Output the [x, y] coordinate of the center of the cell containing the given text.  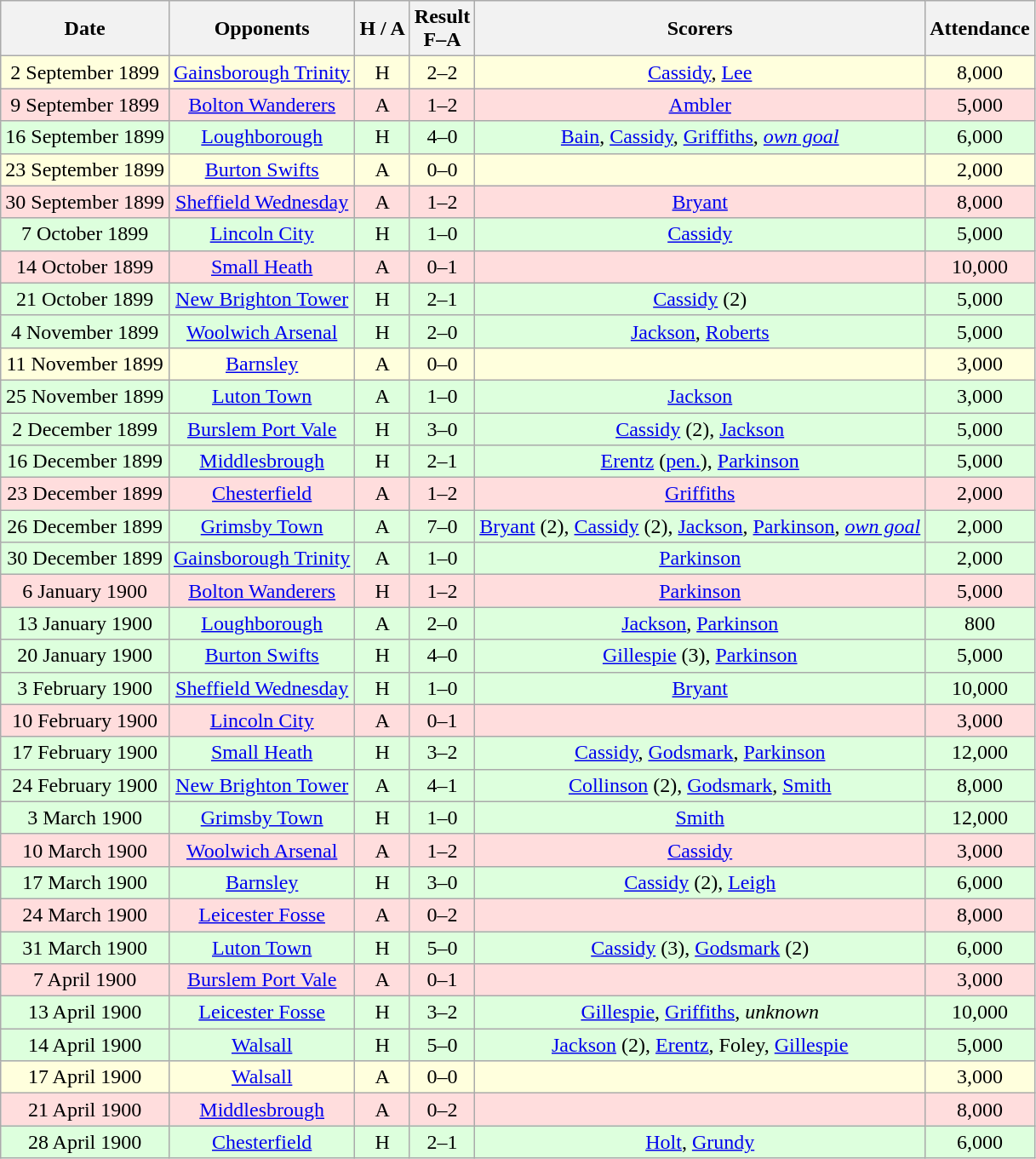
9 September 1899 [85, 105]
14 October 1899 [85, 267]
Griffiths [700, 494]
3 March 1900 [85, 818]
7 April 1900 [85, 980]
2 September 1899 [85, 72]
31 March 1900 [85, 948]
Cassidy, Lee [700, 72]
2 December 1899 [85, 428]
17 April 1900 [85, 1077]
28 April 1900 [85, 1142]
26 December 1899 [85, 526]
4–1 [442, 785]
Date [85, 29]
Jackson, Roberts [700, 331]
Jackson, Parkinson [700, 623]
10 February 1900 [85, 720]
Ambler [700, 105]
Scorers [700, 29]
24 March 1900 [85, 915]
13 April 1900 [85, 1013]
16 December 1899 [85, 462]
Bryant (2), Cassidy (2), Jackson, Parkinson, own goal [700, 526]
3 February 1900 [85, 688]
ResultF–A [442, 29]
Cassidy (2), Leigh [700, 882]
20 January 1900 [85, 656]
Gillespie, Griffiths, unknown [700, 1013]
11 November 1899 [85, 364]
14 April 1900 [85, 1045]
13 January 1900 [85, 623]
2–2 [442, 72]
Cassidy (2), Jackson [700, 428]
Bain, Cassidy, Griffiths, own goal [700, 137]
Collinson (2), Godsmark, Smith [700, 785]
7–0 [442, 526]
7 October 1899 [85, 234]
Cassidy (2) [700, 299]
Erentz (pen.), Parkinson [700, 462]
23 December 1899 [85, 494]
Jackson [700, 396]
Holt, Grundy [700, 1142]
Attendance [980, 29]
30 December 1899 [85, 559]
21 April 1900 [85, 1110]
Opponents [261, 29]
H / A [382, 29]
21 October 1899 [85, 299]
Jackson (2), Erentz, Foley, Gillespie [700, 1045]
6 January 1900 [85, 591]
17 March 1900 [85, 882]
Gillespie (3), Parkinson [700, 656]
17 February 1900 [85, 753]
Cassidy (3), Godsmark (2) [700, 948]
16 September 1899 [85, 137]
30 September 1899 [85, 202]
10 March 1900 [85, 850]
25 November 1899 [85, 396]
Smith [700, 818]
4 November 1899 [85, 331]
24 February 1900 [85, 785]
23 September 1899 [85, 169]
800 [980, 623]
Cassidy, Godsmark, Parkinson [700, 753]
